Capture the cell that displays the provided text and extract its [X, Y] central coordinate. 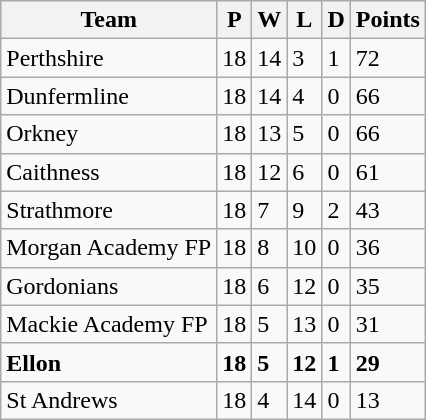
Points [388, 20]
29 [388, 362]
2 [336, 210]
Team [109, 20]
3 [304, 58]
Ellon [109, 362]
72 [388, 58]
P [234, 20]
Perthshire [109, 58]
D [336, 20]
35 [388, 286]
Orkney [109, 134]
43 [388, 210]
Caithness [109, 172]
W [270, 20]
Morgan Academy FP [109, 248]
Dunfermline [109, 96]
8 [270, 248]
31 [388, 324]
7 [270, 210]
L [304, 20]
36 [388, 248]
10 [304, 248]
Strathmore [109, 210]
Mackie Academy FP [109, 324]
St Andrews [109, 400]
Gordonians [109, 286]
61 [388, 172]
9 [304, 210]
